Determine the [X, Y] coordinate at the center of the cell enclosing the given text.  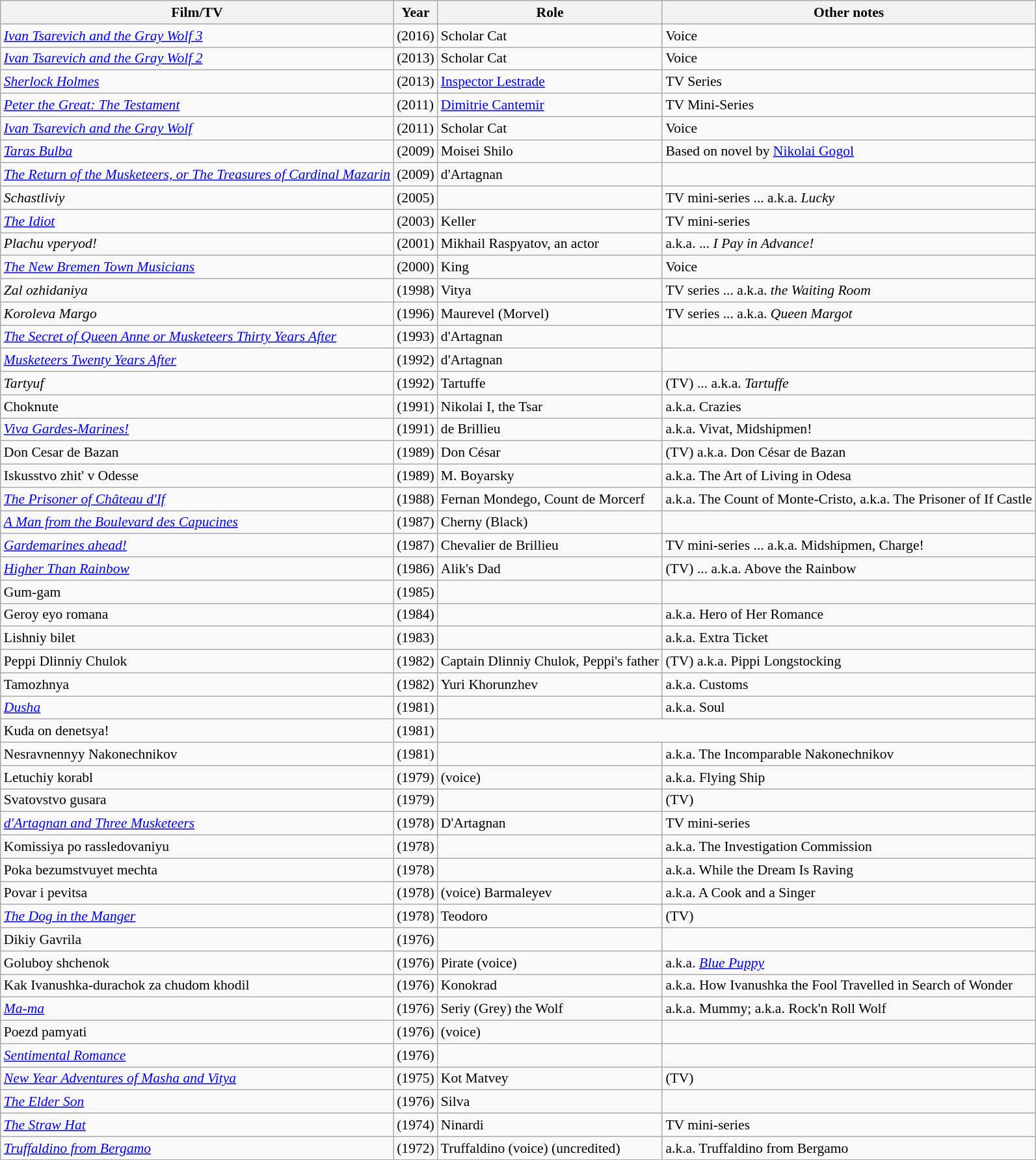
a.k.a. Mummy; a.k.a. Rock'n Roll Wolf [848, 1009]
Other notes [848, 12]
(TV) ... a.k.a. Tartuffe [848, 383]
TV mini-series ... a.k.a. Midshipmen, Charge! [848, 546]
a.k.a. Blue Puppy [848, 963]
Truffaldino (voice) (uncredited) [550, 1148]
Tamozhnya [197, 684]
Ivan Tsarevich and the Gray Wolf 2 [197, 59]
The Idiot [197, 221]
Lishniy bilet [197, 638]
Povar i pevitsa [197, 893]
a.k.a. Soul [848, 708]
(1984) [416, 615]
Svatovstvo gusara [197, 800]
Musketeers Twenty Years After [197, 360]
Ma-ma [197, 1009]
(1993) [416, 337]
a.k.a. ... I Pay in Advance! [848, 244]
Gum-gam [197, 592]
Koroleva Margo [197, 314]
TV Mini-Series [848, 105]
a.k.a. The Count of Monte-Cristo, a.k.a. The Prisoner of If Castle [848, 499]
Maurevel (Morvel) [550, 314]
(1998) [416, 291]
Inspector Lestrade [550, 82]
Dusha [197, 708]
a.k.a. Flying Ship [848, 777]
Chevalier de Brillieu [550, 546]
Silva [550, 1102]
Tartuffe [550, 383]
Kot Matvey [550, 1079]
The Return of the Musketeers, or The Treasures of Cardinal Mazarin [197, 175]
Poezd pamyati [197, 1032]
(1983) [416, 638]
(2001) [416, 244]
a.k.a. The Investigation Commission [848, 847]
Sherlock Holmes [197, 82]
Iskusstvo zhit' v Odesse [197, 476]
Alik's Dad [550, 569]
Nesravnennyy Nakonechnikov [197, 754]
de Brillieu [550, 429]
Captain Dlinniy Chulok, Peppi's father [550, 662]
The Prisoner of Château d'If [197, 499]
Moisei Shilo [550, 152]
Konokrad [550, 986]
(2000) [416, 267]
New Year Adventures of Masha and Vitya [197, 1079]
TV Series [848, 82]
The Elder Son [197, 1102]
Geroy eyo romana [197, 615]
(1988) [416, 499]
Ivan Tsarevich and the Gray Wolf 3 [197, 36]
Kuda on denetsya! [197, 731]
(voice) Barmaleyev [550, 893]
Year [416, 12]
TV series ... a.k.a. Queen Margot [848, 314]
Mikhail Raspyatov, an actor [550, 244]
a.k.a. Crazies [848, 407]
(TV) ... a.k.a. Above the Rainbow [848, 569]
Schastliviy [197, 198]
A Man from the Boulevard des Capucines [197, 522]
a.k.a. Truffaldino from Bergamo [848, 1148]
(1985) [416, 592]
Kak Ivanushka-durachok za chudom khodil [197, 986]
Zal ozhidaniya [197, 291]
a.k.a. The Incomparable Nakonechnikov [848, 754]
Komissiya po rassledovaniyu [197, 847]
(2016) [416, 36]
Poka bezumstvuyet mechta [197, 870]
Plachu vperyod! [197, 244]
(TV) a.k.a. Pippi Longstocking [848, 662]
Peppi Dlinniy Chulok [197, 662]
a.k.a. Vivat, Midshipmen! [848, 429]
(2005) [416, 198]
(1986) [416, 569]
a.k.a. Hero of Her Romance [848, 615]
King [550, 267]
Dikiy Gavrila [197, 939]
a.k.a. Extra Ticket [848, 638]
D'Artagnan [550, 824]
Vitya [550, 291]
Choknute [197, 407]
Yuri Khorunzhev [550, 684]
a.k.a. How Ivanushka the Fool Travelled in Search of Wonder [848, 986]
Seriy (Grey) the Wolf [550, 1009]
Sentimental Romance [197, 1055]
Role [550, 12]
TV mini-series ... a.k.a. Lucky [848, 198]
a.k.a. The Art of Living in Odesa [848, 476]
Gardemarines ahead! [197, 546]
(1972) [416, 1148]
(2003) [416, 221]
(1996) [416, 314]
Goluboy shchenok [197, 963]
(1974) [416, 1125]
The Dog in the Manger [197, 917]
Higher Than Rainbow [197, 569]
Ivan Tsarevich and the Gray Wolf [197, 128]
(TV) a.k.a. Don César de Bazan [848, 453]
d'Artagnan and Three Musketeers [197, 824]
a.k.a. A Cook and a Singer [848, 893]
Fernan Mondego, Count de Morcerf [550, 499]
Teodoro [550, 917]
Film/TV [197, 12]
The Straw Hat [197, 1125]
Nikolai I, the Tsar [550, 407]
Tartyuf [197, 383]
Letuchiy korabl [197, 777]
Keller [550, 221]
Cherny (Black) [550, 522]
Based on novel by Nikolai Gogol [848, 152]
Dimitrie Cantemir [550, 105]
TV series ... a.k.a. the Waiting Room [848, 291]
Pirate (voice) [550, 963]
The Secret of Queen Anne or Musketeers Thirty Years After [197, 337]
Don Cesar de Bazan [197, 453]
(1975) [416, 1079]
Ninardi [550, 1125]
M. Boyarsky [550, 476]
The New Bremen Town Musicians [197, 267]
a.k.a. While the Dream Is Raving [848, 870]
a.k.a. Customs [848, 684]
Truffaldino from Bergamo [197, 1148]
Taras Bulba [197, 152]
Don César [550, 453]
Peter the Great: The Testament [197, 105]
Viva Gardes-Marines! [197, 429]
